Extract the [X, Y] coordinate from the center of the cell holding the provided text.  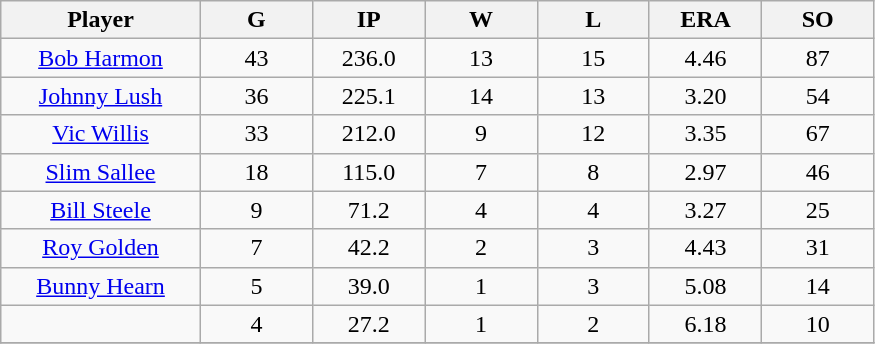
33 [256, 134]
Slim Sallee [101, 172]
18 [256, 172]
IP [369, 20]
71.2 [369, 210]
25 [818, 210]
42.2 [369, 248]
4.46 [705, 58]
ERA [705, 20]
87 [818, 58]
Johnny Lush [101, 96]
Player [101, 20]
L [593, 20]
67 [818, 134]
Vic Willis [101, 134]
3.35 [705, 134]
W [481, 20]
8 [593, 172]
212.0 [369, 134]
2.97 [705, 172]
Roy Golden [101, 248]
225.1 [369, 96]
Bunny Hearn [101, 286]
12 [593, 134]
43 [256, 58]
4.43 [705, 248]
6.18 [705, 324]
Bill Steele [101, 210]
5 [256, 286]
46 [818, 172]
G [256, 20]
15 [593, 58]
3.20 [705, 96]
3.27 [705, 210]
31 [818, 248]
10 [818, 324]
39.0 [369, 286]
54 [818, 96]
236.0 [369, 58]
5.08 [705, 286]
27.2 [369, 324]
36 [256, 96]
Bob Harmon [101, 58]
115.0 [369, 172]
SO [818, 20]
